For the text-containing cell, return its midpoint in [X, Y] coordinate format. 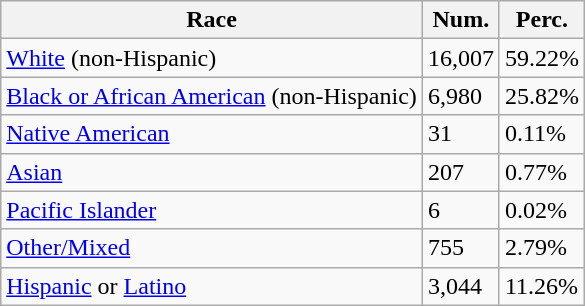
755 [460, 248]
Black or African American (non-Hispanic) [212, 96]
Other/Mixed [212, 248]
0.02% [542, 210]
11.26% [542, 286]
Num. [460, 20]
2.79% [542, 248]
16,007 [460, 58]
Asian [212, 172]
White (non-Hispanic) [212, 58]
Race [212, 20]
Perc. [542, 20]
Native American [212, 134]
6 [460, 210]
207 [460, 172]
0.11% [542, 134]
0.77% [542, 172]
25.82% [542, 96]
31 [460, 134]
3,044 [460, 286]
6,980 [460, 96]
59.22% [542, 58]
Pacific Islander [212, 210]
Hispanic or Latino [212, 286]
